Extract the (X, Y) coordinate from the center of the cell holding the provided text.  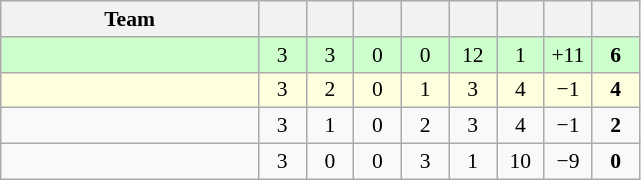
6 (616, 55)
+11 (568, 55)
10 (520, 162)
12 (473, 55)
Team (130, 19)
−9 (568, 162)
